Return the (x, y) coordinate for the center point of the cell that contains the specified text.  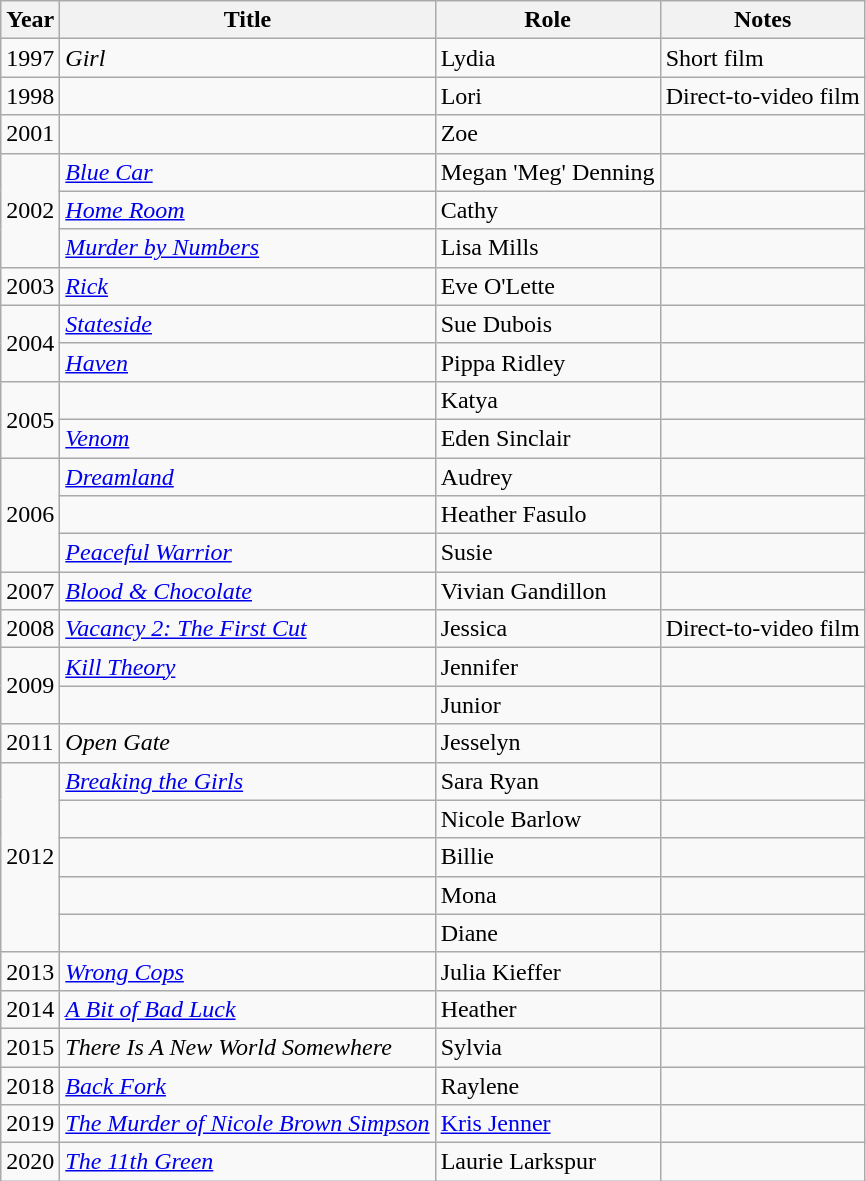
2013 (30, 971)
Zoe (548, 134)
Julia Kieffer (548, 971)
Short film (762, 58)
Home Room (248, 210)
2005 (30, 419)
Susie (548, 553)
Murder by Numbers (248, 248)
Breaking the Girls (248, 781)
2012 (30, 857)
Megan 'Meg' Denning (548, 172)
Heather Fasulo (548, 515)
Jennifer (548, 667)
Peaceful Warrior (248, 553)
Raylene (548, 1085)
Katya (548, 400)
2006 (30, 515)
Year (30, 20)
2009 (30, 686)
2001 (30, 134)
The 11th Green (248, 1162)
Sue Dubois (548, 324)
Lisa Mills (548, 248)
Blue Car (248, 172)
Lydia (548, 58)
1998 (30, 96)
1997 (30, 58)
Kill Theory (248, 667)
Kris Jenner (548, 1124)
2020 (30, 1162)
Back Fork (248, 1085)
Girl (248, 58)
Sara Ryan (548, 781)
Cathy (548, 210)
There Is A New World Somewhere (248, 1047)
Laurie Larkspur (548, 1162)
Eve O'Lette (548, 286)
2011 (30, 743)
The Murder of Nicole Brown Simpson (248, 1124)
Stateside (248, 324)
Haven (248, 362)
Diane (548, 933)
Eden Sinclair (548, 438)
Lori (548, 96)
2015 (30, 1047)
Vacancy 2: The First Cut (248, 629)
Venom (248, 438)
2018 (30, 1085)
Mona (548, 895)
Vivian Gandillon (548, 591)
2004 (30, 343)
Pippa Ridley (548, 362)
Rick (248, 286)
Notes (762, 20)
A Bit of Bad Luck (248, 1009)
2002 (30, 210)
2019 (30, 1124)
Audrey (548, 477)
Open Gate (248, 743)
2007 (30, 591)
2003 (30, 286)
Jesselyn (548, 743)
Wrong Cops (248, 971)
Role (548, 20)
Dreamland (248, 477)
Jessica (548, 629)
Billie (548, 857)
2008 (30, 629)
Title (248, 20)
Sylvia (548, 1047)
Blood & Chocolate (248, 591)
Heather (548, 1009)
2014 (30, 1009)
Nicole Barlow (548, 819)
Junior (548, 705)
